Output the (X, Y) coordinate of the center of the cell containing the given text.  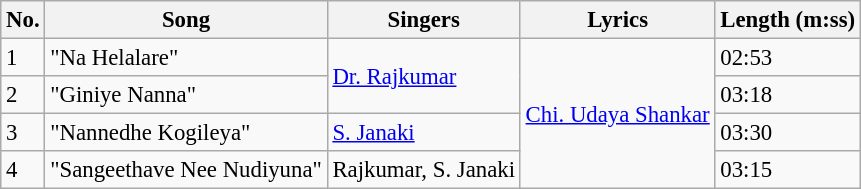
03:18 (788, 95)
Dr. Rajkumar (424, 76)
2 (23, 95)
"Giniye Nanna" (186, 95)
Chi. Udaya Shankar (618, 114)
Rajkumar, S. Janaki (424, 170)
Lyrics (618, 20)
03:30 (788, 133)
02:53 (788, 58)
4 (23, 170)
Length (m:ss) (788, 20)
1 (23, 58)
No. (23, 20)
Singers (424, 20)
"Na Helalare" (186, 58)
Song (186, 20)
S. Janaki (424, 133)
03:15 (788, 170)
3 (23, 133)
"Sangeethave Nee Nudiyuna" (186, 170)
"Nannedhe Kogileya" (186, 133)
